For the text-containing cell, return its midpoint in [X, Y] coordinate format. 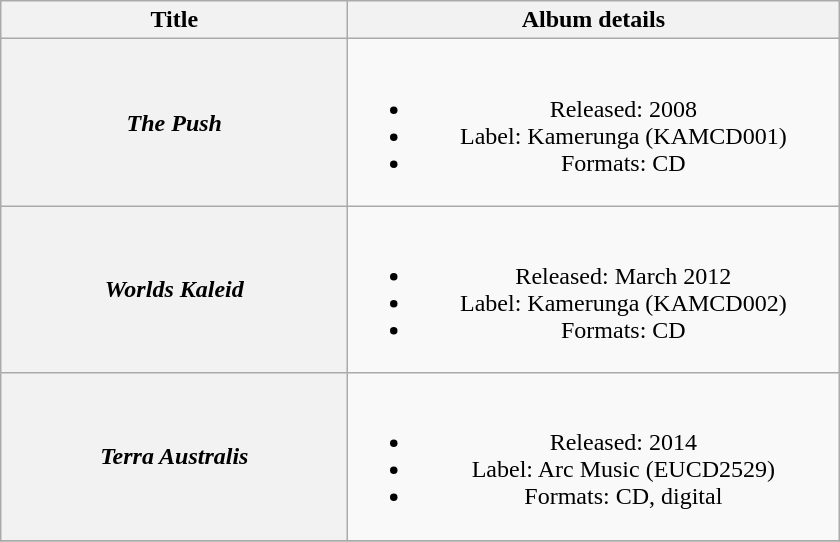
The Push [174, 122]
Title [174, 20]
Released: 2008Label: Kamerunga (KAMCD001)Formats: CD [594, 122]
Album details [594, 20]
Worlds Kaleid [174, 290]
Released: 2014Label: Arc Music (EUCD2529)Formats: CD, digital [594, 456]
Released: March 2012Label: Kamerunga (KAMCD002)Formats: CD [594, 290]
Terra Australis [174, 456]
